Scan for the cell matching the given text and deliver its (X, Y) coordinate at center. 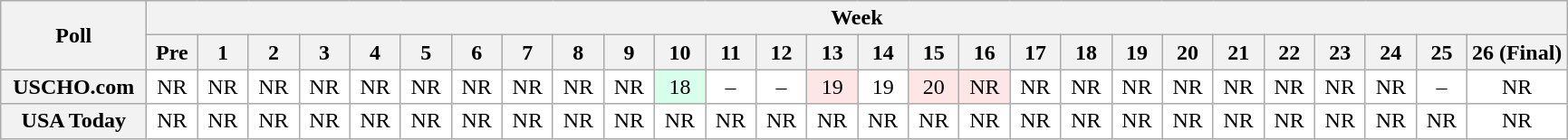
22 (1289, 52)
Poll (74, 35)
6 (476, 52)
12 (782, 52)
10 (679, 52)
5 (426, 52)
8 (578, 52)
16 (985, 52)
13 (832, 52)
3 (324, 52)
17 (1035, 52)
9 (629, 52)
4 (375, 52)
11 (730, 52)
Pre (172, 52)
15 (934, 52)
1 (223, 52)
26 (Final) (1516, 52)
USA Today (74, 121)
14 (883, 52)
25 (1441, 52)
USCHO.com (74, 87)
Week (857, 18)
21 (1238, 52)
24 (1390, 52)
23 (1340, 52)
7 (527, 52)
2 (274, 52)
